Return the [x, y] coordinate for the center point of the cell that contains the specified text.  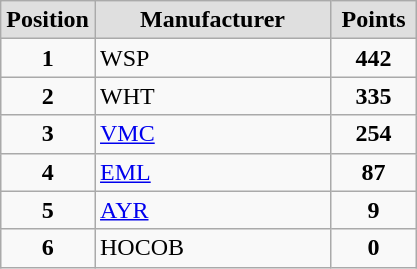
Manufacturer [212, 20]
Points [374, 20]
0 [374, 248]
87 [374, 172]
4 [48, 172]
335 [374, 96]
5 [48, 210]
254 [374, 134]
9 [374, 210]
HOCOB [212, 248]
1 [48, 58]
3 [48, 134]
AYR [212, 210]
VMC [212, 134]
442 [374, 58]
Position [48, 20]
WHT [212, 96]
WSP [212, 58]
EML [212, 172]
6 [48, 248]
2 [48, 96]
